Return the [x, y] coordinate for the center point of the cell that contains the specified text.  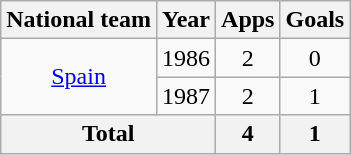
4 [248, 134]
Apps [248, 20]
Total [108, 134]
Year [186, 20]
0 [315, 58]
1987 [186, 96]
Goals [315, 20]
1986 [186, 58]
National team [79, 20]
Spain [79, 77]
